For the text-containing cell, return its midpoint in (x, y) coordinate format. 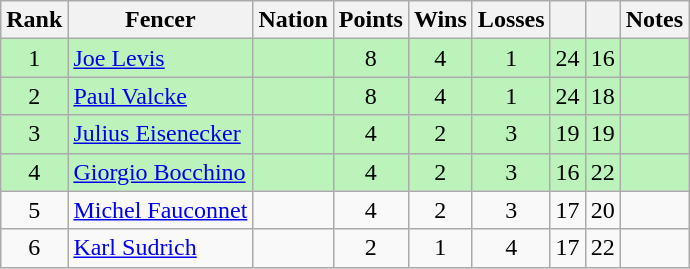
Fencer (160, 20)
Nation (293, 20)
20 (602, 210)
6 (34, 248)
Points (370, 20)
Joe Levis (160, 58)
Wins (440, 20)
18 (602, 96)
Michel Fauconnet (160, 210)
Karl Sudrich (160, 248)
Paul Valcke (160, 96)
5 (34, 210)
Losses (511, 20)
Giorgio Bocchino (160, 172)
Notes (654, 20)
Rank (34, 20)
Julius Eisenecker (160, 134)
